Search for the cell housing the specified text and yield its (x, y) center coordinate. 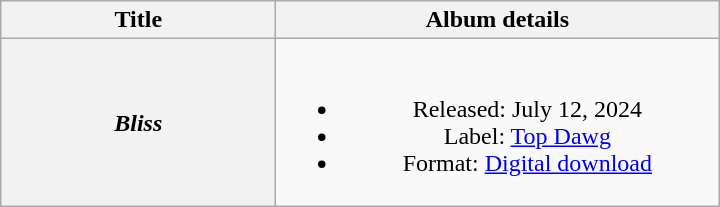
Title (138, 20)
Released: July 12, 2024Label: Top DawgFormat: Digital download (498, 122)
Album details (498, 20)
Bliss (138, 122)
